Capture the cell that displays the provided text and extract its [X, Y] central coordinate. 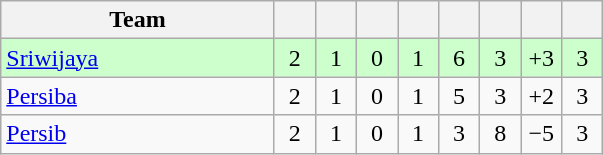
6 [460, 58]
Persiba [138, 96]
8 [500, 134]
Persib [138, 134]
5 [460, 96]
+3 [542, 58]
−5 [542, 134]
Team [138, 20]
Sriwijaya [138, 58]
+2 [542, 96]
